Extract the [X, Y] coordinate from the center of the cell holding the provided text.  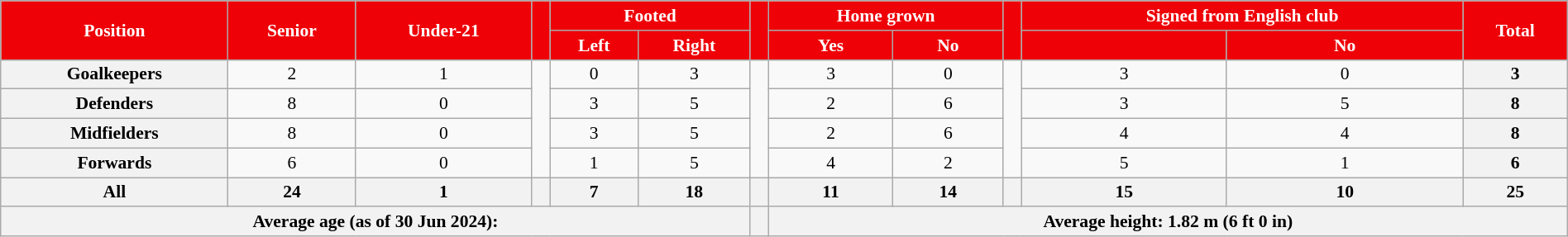
24 [292, 192]
10 [1345, 192]
All [114, 192]
11 [830, 192]
18 [695, 192]
Left [594, 45]
Total [1515, 30]
15 [1124, 192]
25 [1515, 192]
Average height: 1.82 m (6 ft 0 in) [1168, 222]
Goalkeepers [114, 74]
Under-21 [443, 30]
Forwards [114, 163]
7 [594, 192]
Position [114, 30]
Right [695, 45]
Average age (as of 30 Jun 2024): [375, 222]
Yes [830, 45]
Footed [650, 16]
Signed from English club [1242, 16]
Senior [292, 30]
14 [948, 192]
Defenders [114, 104]
Midfielders [114, 134]
Home grown [886, 16]
